Search for the cell housing the specified text and yield its [X, Y] center coordinate. 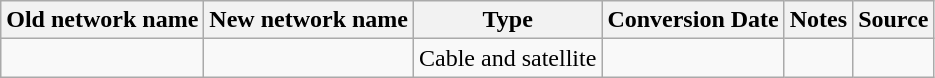
Old network name [102, 20]
Notes [818, 20]
Conversion Date [693, 20]
Source [894, 20]
Type [508, 20]
Cable and satellite [508, 58]
New network name [309, 20]
